Search for the cell housing the specified text and yield its [x, y] center coordinate. 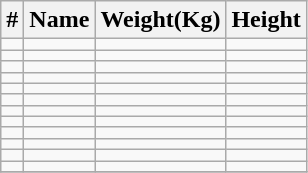
Name [60, 20]
# [12, 20]
Height [266, 20]
Weight(Kg) [160, 20]
